For the text-containing cell, return its midpoint in (X, Y) coordinate format. 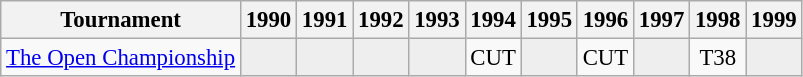
T38 (718, 58)
1996 (605, 20)
The Open Championship (121, 58)
1991 (325, 20)
Tournament (121, 20)
1993 (437, 20)
1995 (549, 20)
1999 (774, 20)
1992 (381, 20)
1994 (493, 20)
1990 (268, 20)
1997 (661, 20)
1998 (718, 20)
